Locate the cell with the specified text and output its [x, y] center coordinate. 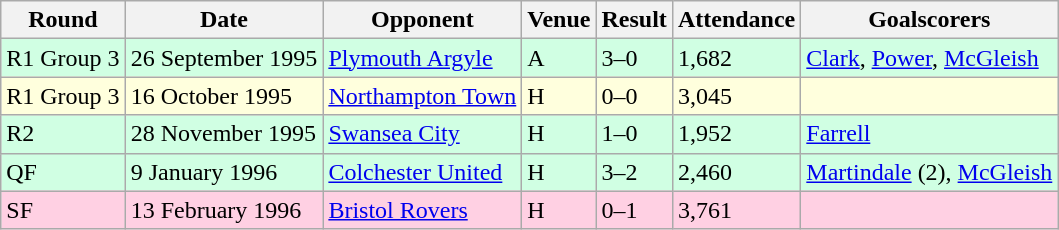
3–0 [634, 58]
0–1 [634, 210]
3,761 [736, 210]
Round [63, 20]
Result [634, 20]
Northampton Town [422, 96]
Date [224, 20]
16 October 1995 [224, 96]
Martindale (2), McGleish [930, 172]
3,045 [736, 96]
Venue [559, 20]
SF [63, 210]
9 January 1996 [224, 172]
26 September 1995 [224, 58]
3–2 [634, 172]
Plymouth Argyle [422, 58]
1,682 [736, 58]
0–0 [634, 96]
28 November 1995 [224, 134]
2,460 [736, 172]
1–0 [634, 134]
R2 [63, 134]
Clark, Power, McGleish [930, 58]
Opponent [422, 20]
Farrell [930, 134]
Swansea City [422, 134]
1,952 [736, 134]
Bristol Rovers [422, 210]
13 February 1996 [224, 210]
QF [63, 172]
A [559, 58]
Goalscorers [930, 20]
Colchester United [422, 172]
Attendance [736, 20]
